From the cell containing the given text, extract its center point as [x, y] coordinate. 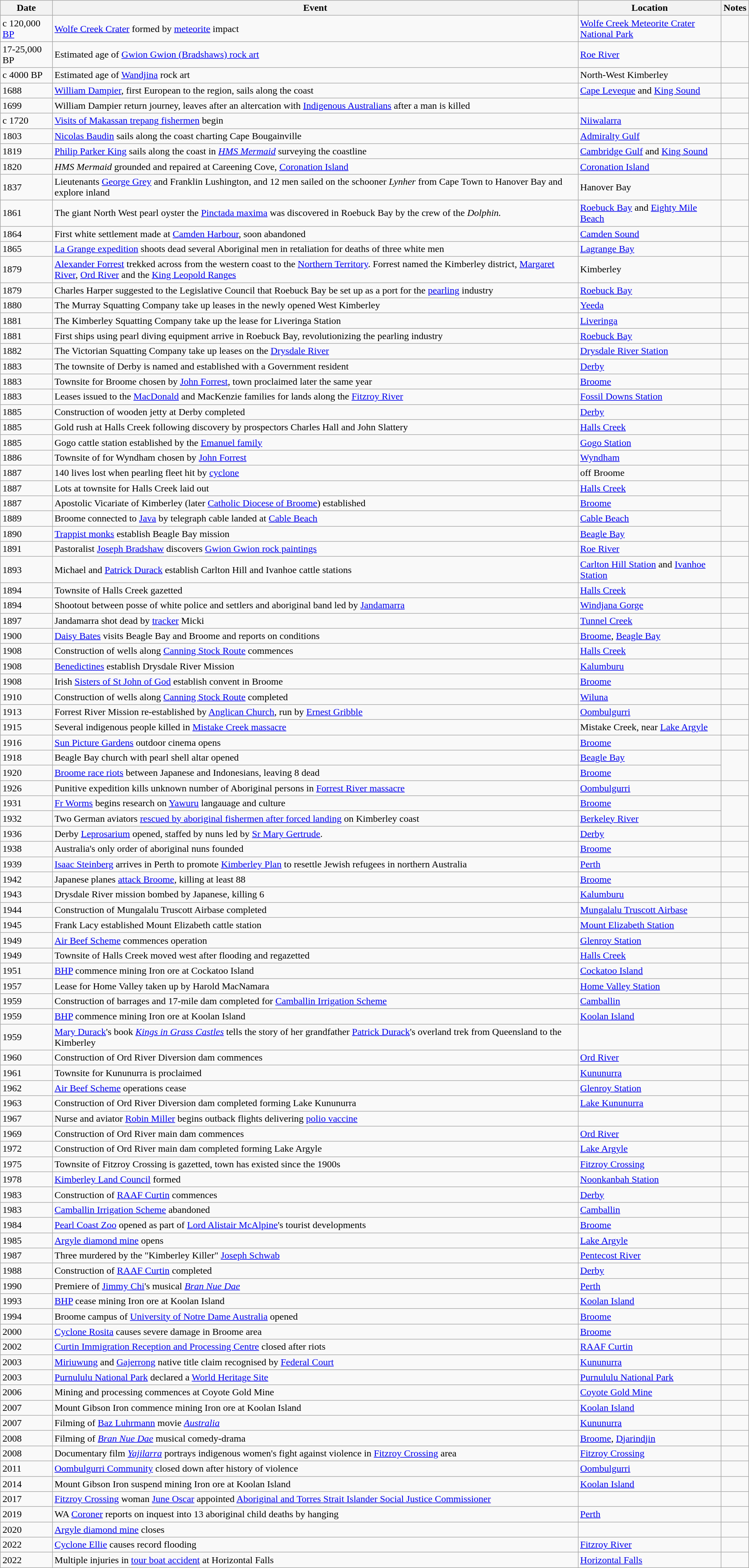
Wolfe Creek Crater formed by meteorite impact [315, 29]
Fossil Downs Station [650, 397]
1936 [26, 834]
Construction of wells along Canning Stock Route completed [315, 697]
Drysdale River mission bombed by Japanese, killing 6 [315, 895]
1969 [26, 1134]
Kimberley Land Council formed [315, 1179]
Irish Sisters of St John of God establish convent in Broome [315, 681]
1942 [26, 879]
Philip Parker King sails along the coast in HMS Mermaid surveying the coastline [315, 151]
Isaac Steinberg arrives in Perth to promote Kimberley Plan to resettle Jewish refugees in northern Australia [315, 864]
Purnululu National Park [650, 1377]
Premiere of Jimmy Chi's musical Bran Nue Dae [315, 1286]
2019 [26, 1514]
Frank Lacy established Mount Elizabeth cattle station [315, 925]
Admiralty Gulf [650, 136]
Location [650, 8]
William Dampier, first European to the region, sails along the coast [315, 90]
Jandamarra shot dead by tracker Micki [315, 621]
Construction of Ord River main dam completed forming Lake Argyle [315, 1149]
Pastoralist Joseph Bradshaw discovers Gwion Gwion rock paintings [315, 549]
2006 [26, 1392]
Coronation Island [650, 166]
1962 [26, 1088]
Sun Picture Gardens outdoor cinema opens [315, 743]
Cockatoo Island [650, 971]
Roebuck Bay and Eighty Mile Beach [650, 213]
Nurse and aviator Robin Miller begins outback flights delivering polio vaccine [315, 1119]
1993 [26, 1301]
Estimated age of Gwion Gwion (Bradshaws) rock art [315, 54]
Notes [735, 8]
c 120,000 BP [26, 29]
17-25,000 BP [26, 54]
1880 [26, 306]
Event [315, 8]
Mount Gibson Iron commence mining Iron ore at Koolan Island [315, 1408]
Carlton Hill Station and Ivanhoe Station [650, 569]
1951 [26, 971]
WA Coroner reports on inquest into 13 aboriginal child deaths by hanging [315, 1514]
Home Valley Station [650, 986]
Japanese planes attack Broome, killing at least 88 [315, 879]
Townsite of Halls Creek moved west after flooding and regazetted [315, 955]
Date [26, 8]
Construction of wooden jetty at Derby completed [315, 412]
The Murray Squatting Company take up leases in the newly opened West Kimberley [315, 306]
1889 [26, 519]
Broome, Beagle Bay [650, 636]
1819 [26, 151]
Filming of Baz Luhrmann movie Australia [315, 1423]
BHP commence mining Iron ore at Koolan Island [315, 1017]
Liveringa [650, 321]
1913 [26, 712]
1803 [26, 136]
RAAF Curtin [650, 1347]
Purnululu National Park declared a World Heritage Site [315, 1377]
Lagrange Bay [650, 249]
1688 [26, 90]
Camballin Irrigation Scheme abandoned [315, 1210]
Coyote Gold Mine [650, 1392]
Mount Gibson Iron suspend mining Iron ore at Koolan Island [315, 1484]
2017 [26, 1499]
Gold rush at Halls Creek following discovery by prospectors Charles Hall and John Slattery [315, 427]
1891 [26, 549]
Kimberley [650, 270]
Leases issued to the MacDonald and MacKenzie families for lands along the Fitzroy River [315, 397]
Argyle diamond mine closes [315, 1530]
Pearl Coast Zoo opened as part of Lord Alistair McAlpine's tourist developments [315, 1225]
1938 [26, 849]
La Grange expedition shoots dead several Aboriginal men in retaliation for deaths of three white men [315, 249]
BHP commence mining Iron ore at Cockatoo Island [315, 971]
Gogo cattle station established by the Emanuel family [315, 442]
1944 [26, 910]
Nicolas Baudin sails along the coast charting Cape Bougainville [315, 136]
Cable Beach [650, 519]
2002 [26, 1347]
Benedictines establish Drysdale River Mission [315, 666]
Mining and processing commences at Coyote Gold Mine [315, 1392]
Trappist monks establish Beagle Bay mission [315, 534]
Shootout between posse of white police and settlers and aboriginal band led by Jandamarra [315, 605]
1972 [26, 1149]
1987 [26, 1256]
Argyle diamond mine opens [315, 1240]
Camden Sound [650, 234]
Fr Worms begins research on Yawuru langauage and culture [315, 803]
Three murdered by the "Kimberley Killer" Joseph Schwab [315, 1256]
The Victorian Squatting Company take up leases on the Drysdale River [315, 351]
Fitzroy River [650, 1545]
The giant North West pearl oyster the Pinctada maxima was discovered in Roebuck Bay by the crew of the Dolphin. [315, 213]
Cyclone Rosita causes severe damage in Broome area [315, 1332]
Broome, Djarindjin [650, 1438]
BHP cease mining Iron ore at Koolan Island [315, 1301]
1897 [26, 621]
1900 [26, 636]
Cape Leveque and King Sound [650, 90]
1957 [26, 986]
The townsite of Derby is named and established with a Government resident [315, 366]
HMS Mermaid grounded and repaired at Careening Cove, Coronation Island [315, 166]
1961 [26, 1073]
Michael and Patrick Durack establish Carlton Hill and Ivanhoe cattle stations [315, 569]
Noonkanbah Station [650, 1179]
Broome campus of University of Notre Dame Australia opened [315, 1316]
Oombulgurri Community closed down after history of violence [315, 1468]
Construction of barrages and 17-mile dam completed for Camballin Irrigation Scheme [315, 1001]
1994 [26, 1316]
First white settlement made at Camden Harbour, soon abandoned [315, 234]
1963 [26, 1103]
Mary Durack's book Kings in Grass Castles tells the story of her grandfather Patrick Durack's overland trek from Queensland to the Kimberley [315, 1037]
Tunnel Creek [650, 621]
1882 [26, 351]
Townsite for Broome chosen by John Forrest, town proclaimed later the same year [315, 382]
1915 [26, 727]
1990 [26, 1286]
1820 [26, 166]
140 lives lost when pearling fleet hit by cyclone [315, 473]
Lake Kununurra [650, 1103]
Curtin Immigration Reception and Processing Centre closed after riots [315, 1347]
Horizontal Falls [650, 1560]
1886 [26, 457]
1975 [26, 1164]
Gogo Station [650, 442]
Construction of Mungalalu Truscott Airbase completed [315, 910]
William Dampier return journey, leaves after an altercation with Indigenous Australians after a man is killed [315, 106]
Wiluna [650, 697]
1926 [26, 788]
Daisy Bates visits Beagle Bay and Broome and reports on conditions [315, 636]
Punitive expedition kills unknown number of Aboriginal persons in Forrest River massacre [315, 788]
The Kimberley Squatting Company take up the lease for Liveringa Station [315, 321]
Mungalalu Truscott Airbase [650, 910]
c 4000 BP [26, 75]
1960 [26, 1058]
Townsite of Halls Creek gazetted [315, 590]
2000 [26, 1332]
Derby Leprosarium opened, staffed by nuns led by Sr Mary Gertrude. [315, 834]
Two German aviators rescued by aboriginal fishermen after forced landing on Kimberley coast [315, 819]
2014 [26, 1484]
Construction of RAAF Curtin completed [315, 1271]
off Broome [650, 473]
Windjana Gorge [650, 605]
Lieutenants George Grey and Franklin Lushington, and 12 men sailed on the schooner Lynher from Cape Town to Hanover Bay and explore inland [315, 187]
Construction of Ord River main dam commences [315, 1134]
Mount Elizabeth Station [650, 925]
Air Beef Scheme operations cease [315, 1088]
Construction of Ord River Diversion dam completed forming Lake Kununurra [315, 1103]
1910 [26, 697]
Multiple injuries in tour boat accident at Horizontal Falls [315, 1560]
Miriuwung and Gajerrong native title claim recognised by Federal Court [315, 1362]
1967 [26, 1119]
Berkeley River [650, 819]
First ships using pearl diving equipment arrive in Roebuck Bay, revolutionizing the pearling industry [315, 336]
Lease for Home Valley taken up by Harold MacNamara [315, 986]
1699 [26, 106]
Townsite of Fitzroy Crossing is gazetted, town has existed since the 1900s [315, 1164]
1978 [26, 1179]
1890 [26, 534]
North-West Kimberley [650, 75]
1918 [26, 758]
Construction of RAAF Curtin commences [315, 1194]
Construction of wells along Canning Stock Route commences [315, 651]
Townsite of for Wyndham chosen by John Forrest [315, 457]
Broome race riots between Japanese and Indonesians, leaving 8 dead [315, 773]
Fitzroy Crossing woman June Oscar appointed Aboriginal and Torres Strait Islander Social Justice Commissioner [315, 1499]
Wyndham [650, 457]
1984 [26, 1225]
1943 [26, 895]
1931 [26, 803]
Documentary film Yajilarra portrays indigenous women's fight against violence in Fitzroy Crossing area [315, 1453]
1988 [26, 1271]
Drysdale River Station [650, 351]
Australia's only order of aboriginal nuns founded [315, 849]
Mistake Creek, near Lake Argyle [650, 727]
Charles Harper suggested to the Legislative Council that Roebuck Bay be set up as a port for the pearling industry [315, 290]
Beagle Bay church with pearl shell altar opened [315, 758]
2020 [26, 1530]
Several indigenous people killed in Mistake Creek massacre [315, 727]
Pentecost River [650, 1256]
Niiwalarra [650, 121]
c 1720 [26, 121]
1837 [26, 187]
Townsite for Kununurra is proclaimed [315, 1073]
Filming of Bran Nue Dae musical comedy-drama [315, 1438]
Construction of Ord River Diversion dam commences [315, 1058]
2011 [26, 1468]
Air Beef Scheme commences operation [315, 940]
1932 [26, 819]
Cyclone Ellie causes record flooding [315, 1545]
1920 [26, 773]
Lots at townsite for Halls Creek laid out [315, 488]
Apostolic Vicariate of Kimberley (later Catholic Diocese of Broome) established [315, 503]
Wolfe Creek Meteorite Crater National Park [650, 29]
Visits of Makassan trepang fishermen begin [315, 121]
1939 [26, 864]
1985 [26, 1240]
Estimated age of Wandjina rock art [315, 75]
1945 [26, 925]
1861 [26, 213]
1864 [26, 234]
Hanover Bay [650, 187]
Broome connected to Java by telegraph cable landed at Cable Beach [315, 519]
Yeeda [650, 306]
1893 [26, 569]
Cambridge Gulf and King Sound [650, 151]
Forrest River Mission re-established by Anglican Church, run by Ernest Gribble [315, 712]
1865 [26, 249]
1916 [26, 743]
